For the text-containing cell, return its midpoint in [x, y] coordinate format. 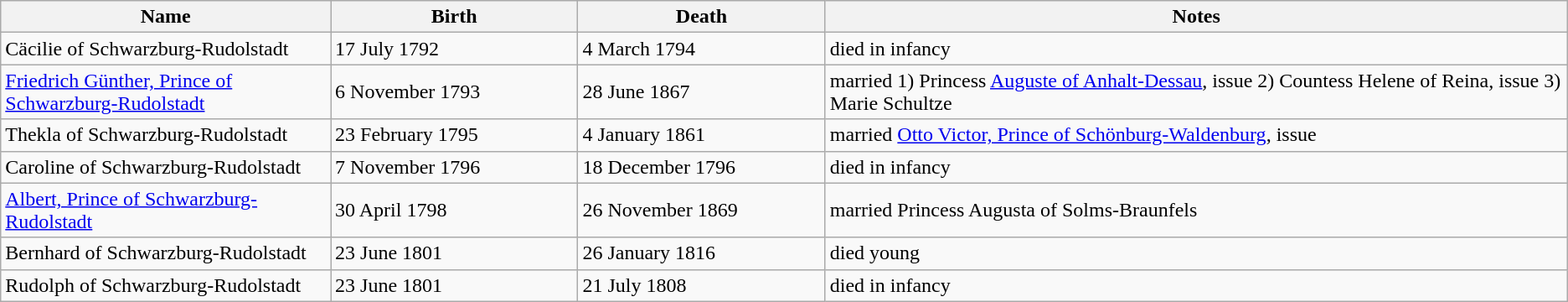
17 July 1792 [454, 49]
Notes [1196, 17]
21 July 1808 [702, 285]
Albert, Prince of Schwarzburg-Rudolstadt [166, 210]
Thekla of Schwarzburg-Rudolstadt [166, 135]
Rudolph of Schwarzburg-Rudolstadt [166, 285]
Caroline of Schwarzburg-Rudolstadt [166, 167]
4 March 1794 [702, 49]
Friedrich Günther, Prince of Schwarzburg-Rudolstadt [166, 92]
married Otto Victor, Prince of Schönburg-Waldenburg, issue [1196, 135]
Birth [454, 17]
married 1) Princess Auguste of Anhalt-Dessau, issue 2) Countess Helene of Reina, issue 3) Marie Schultze [1196, 92]
23 February 1795 [454, 135]
Name [166, 17]
28 June 1867 [702, 92]
30 April 1798 [454, 210]
18 December 1796 [702, 167]
7 November 1796 [454, 167]
26 January 1816 [702, 253]
Bernhard of Schwarzburg-Rudolstadt [166, 253]
6 November 1793 [454, 92]
26 November 1869 [702, 210]
Death [702, 17]
died young [1196, 253]
Cäcilie of Schwarzburg-Rudolstadt [166, 49]
4 January 1861 [702, 135]
married Princess Augusta of Solms-Braunfels [1196, 210]
